Provide the [X, Y] coordinate of the cell's center where the given text is located.  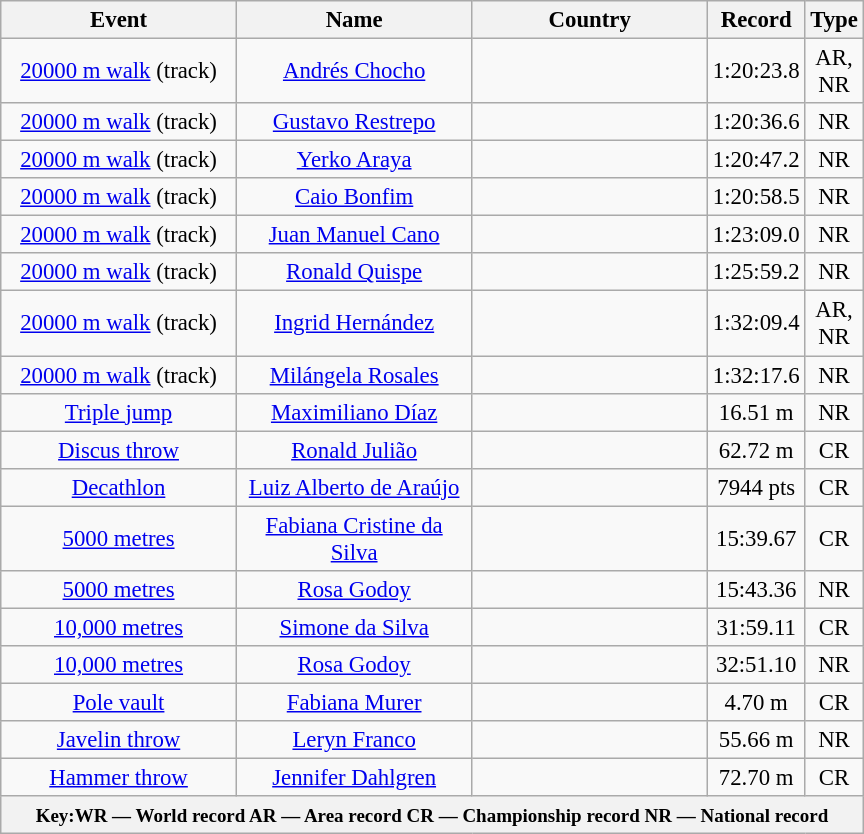
Ronald Quispe [354, 273]
72.70 m [756, 778]
32:51.10 [756, 665]
Decathlon [119, 487]
1:23:09.0 [756, 235]
Luiz Alberto de Araújo [354, 487]
Simone da Silva [354, 627]
Ingrid Hernández [354, 324]
16.51 m [756, 412]
Record [756, 20]
55.66 m [756, 740]
Fabiana Murer [354, 702]
62.72 m [756, 450]
1:32:09.4 [756, 324]
Hammer throw [119, 778]
Fabiana Cristine da Silva [354, 538]
Country [590, 20]
Key:WR — World record AR — Area record CR — Championship record NR — National record [432, 815]
Name [354, 20]
Event [119, 20]
1:32:17.6 [756, 375]
Andrés Chocho [354, 72]
Javelin throw [119, 740]
Type [834, 20]
1:20:36.6 [756, 122]
1:25:59.2 [756, 273]
Yerko Araya [354, 160]
15:43.36 [756, 590]
Leryn Franco [354, 740]
Jennifer Dahlgren [354, 778]
Maximiliano Díaz [354, 412]
1:20:23.8 [756, 72]
Pole vault [119, 702]
Gustavo Restrepo [354, 122]
4.70 m [756, 702]
Triple jump [119, 412]
Juan Manuel Cano [354, 235]
Ronald Julião [354, 450]
1:20:58.5 [756, 197]
Milángela Rosales [354, 375]
Caio Bonfim [354, 197]
7944 pts [756, 487]
15:39.67 [756, 538]
1:20:47.2 [756, 160]
Discus throw [119, 450]
31:59.11 [756, 627]
